Output the (x, y) coordinate of the center of the cell containing the given text.  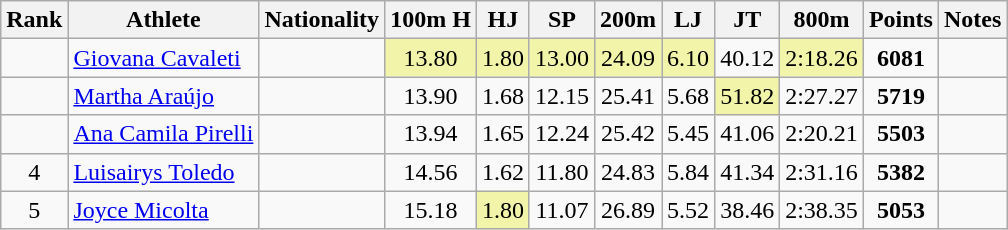
5.52 (688, 210)
12.15 (562, 96)
6.10 (688, 58)
5382 (900, 172)
14.56 (431, 172)
Rank (34, 20)
5.84 (688, 172)
1.62 (502, 172)
5.68 (688, 96)
Joyce Micolta (164, 210)
41.34 (748, 172)
51.82 (748, 96)
24.83 (628, 172)
2:20.21 (822, 134)
5.45 (688, 134)
Points (900, 20)
38.46 (748, 210)
13.80 (431, 58)
13.94 (431, 134)
11.07 (562, 210)
200m (628, 20)
Giovana Cavaleti (164, 58)
25.41 (628, 96)
5053 (900, 210)
Nationality (322, 20)
4 (34, 172)
Notes (972, 20)
6081 (900, 58)
26.89 (628, 210)
5 (34, 210)
Athlete (164, 20)
Luisairys Toledo (164, 172)
SP (562, 20)
HJ (502, 20)
40.12 (748, 58)
2:38.35 (822, 210)
Martha Araújo (164, 96)
5503 (900, 134)
12.24 (562, 134)
13.90 (431, 96)
2:27.27 (822, 96)
1.68 (502, 96)
100m H (431, 20)
JT (748, 20)
24.09 (628, 58)
LJ (688, 20)
2:18.26 (822, 58)
5719 (900, 96)
25.42 (628, 134)
13.00 (562, 58)
1.65 (502, 134)
11.80 (562, 172)
41.06 (748, 134)
2:31.16 (822, 172)
Ana Camila Pirelli (164, 134)
800m (822, 20)
15.18 (431, 210)
